Search for the cell housing the specified text and yield its [x, y] center coordinate. 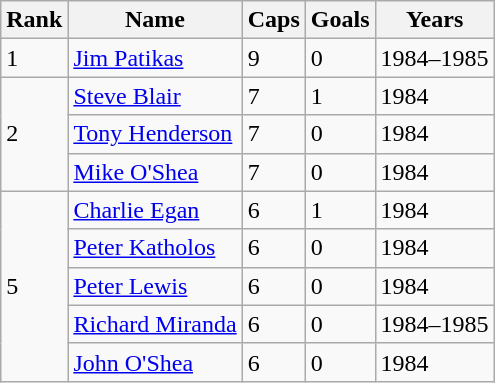
Steve Blair [155, 96]
Rank [34, 20]
John O'Shea [155, 362]
9 [274, 58]
Peter Lewis [155, 286]
Years [434, 20]
Richard Miranda [155, 324]
Tony Henderson [155, 134]
Jim Patikas [155, 58]
Caps [274, 20]
Peter Katholos [155, 248]
Charlie Egan [155, 210]
Mike O'Shea [155, 172]
Goals [340, 20]
5 [34, 286]
Name [155, 20]
2 [34, 134]
